Identify which cell holds the provided text, then report its (X, Y) central coordinate. 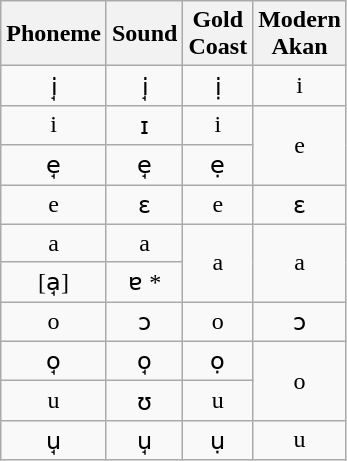
ɪ (144, 125)
ọ (218, 361)
GoldCoast (218, 34)
[a̘] (54, 282)
ẹ (218, 165)
ModernAkan (300, 34)
Phoneme (54, 34)
ụ (218, 440)
ị (218, 86)
ɐ * (144, 282)
ʊ (144, 401)
Sound (144, 34)
